Identify which cell holds the provided text, then report its [x, y] central coordinate. 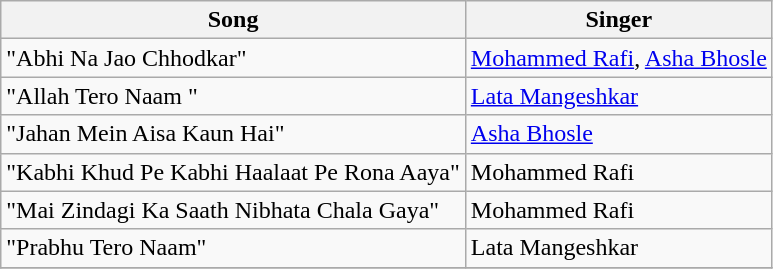
Song [234, 20]
Singer [618, 20]
"Kabhi Khud Pe Kabhi Haalaat Pe Rona Aaya" [234, 172]
"Mai Zindagi Ka Saath Nibhata Chala Gaya" [234, 210]
"Prabhu Tero Naam" [234, 248]
Mohammed Rafi, Asha Bhosle [618, 58]
Asha Bhosle [618, 134]
"Jahan Mein Aisa Kaun Hai" [234, 134]
"Allah Tero Naam " [234, 96]
"Abhi Na Jao Chhodkar" [234, 58]
